Output the (X, Y) coordinate of the center of the cell containing the given text.  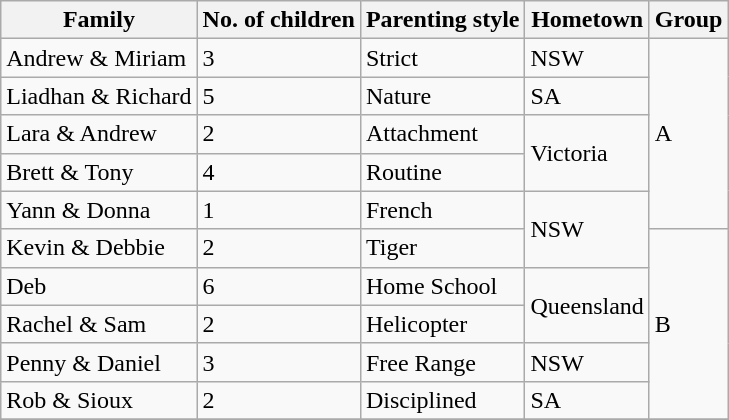
Family (99, 20)
Parenting style (442, 20)
Tiger (442, 248)
French (442, 210)
Lara & Andrew (99, 134)
Attachment (442, 134)
Group (688, 20)
Victoria (587, 153)
Free Range (442, 362)
Rachel & Sam (99, 324)
Penny & Daniel (99, 362)
Nature (442, 96)
B (688, 324)
Liadhan & Richard (99, 96)
Disciplined (442, 400)
4 (278, 172)
Brett & Tony (99, 172)
Routine (442, 172)
Deb (99, 286)
Yann & Donna (99, 210)
1 (278, 210)
6 (278, 286)
Helicopter (442, 324)
A (688, 134)
Andrew & Miriam (99, 58)
Rob & Sioux (99, 400)
Queensland (587, 305)
Hometown (587, 20)
5 (278, 96)
Strict (442, 58)
Home School (442, 286)
No. of children (278, 20)
Kevin & Debbie (99, 248)
